For the text-containing cell, return its midpoint in [X, Y] coordinate format. 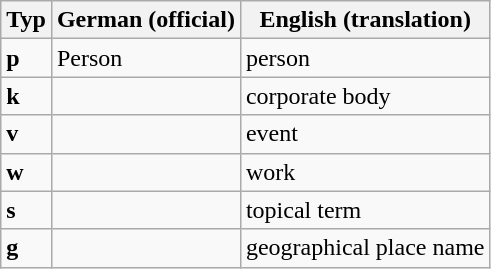
English (translation) [365, 20]
event [365, 134]
corporate body [365, 96]
g [26, 248]
person [365, 58]
Person [146, 58]
s [26, 210]
v [26, 134]
geographical place name [365, 248]
Typ [26, 20]
k [26, 96]
topical term [365, 210]
German (official) [146, 20]
work [365, 172]
w [26, 172]
p [26, 58]
